Determine the [X, Y] coordinate at the center of the cell enclosing the given text.  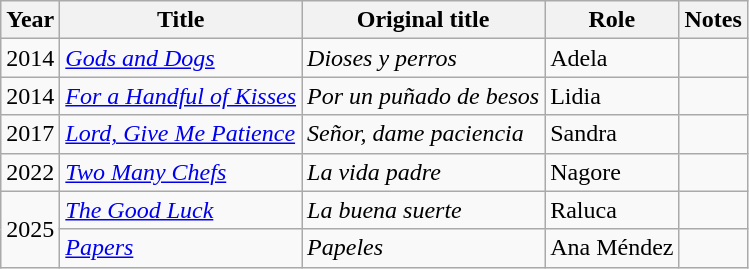
Role [612, 20]
Dioses y perros [424, 58]
Two Many Chefs [181, 172]
La buena suerte [424, 210]
Raluca [612, 210]
Adela [612, 58]
2017 [30, 134]
Gods and Dogs [181, 58]
Ana Méndez [612, 248]
Lidia [612, 96]
Original title [424, 20]
La vida padre [424, 172]
Por un puñado de besos [424, 96]
The Good Luck [181, 210]
Year [30, 20]
Lord, Give Me Patience [181, 134]
Notes [713, 20]
2022 [30, 172]
Papeles [424, 248]
Papers [181, 248]
Señor, dame paciencia [424, 134]
Nagore [612, 172]
2025 [30, 229]
Sandra [612, 134]
Title [181, 20]
For a Handful of Kisses [181, 96]
